Provide the [x, y] coordinate of the cell's center where the given text is located.  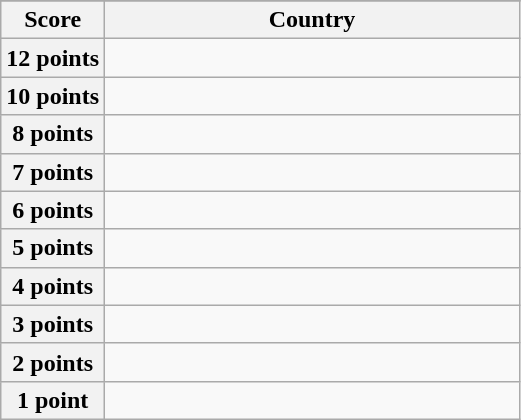
4 points [53, 286]
7 points [53, 172]
6 points [53, 210]
Country [312, 20]
8 points [53, 134]
1 point [53, 400]
12 points [53, 58]
3 points [53, 324]
10 points [53, 96]
Score [53, 20]
2 points [53, 362]
5 points [53, 248]
